Capture the cell that displays the provided text and extract its [X, Y] central coordinate. 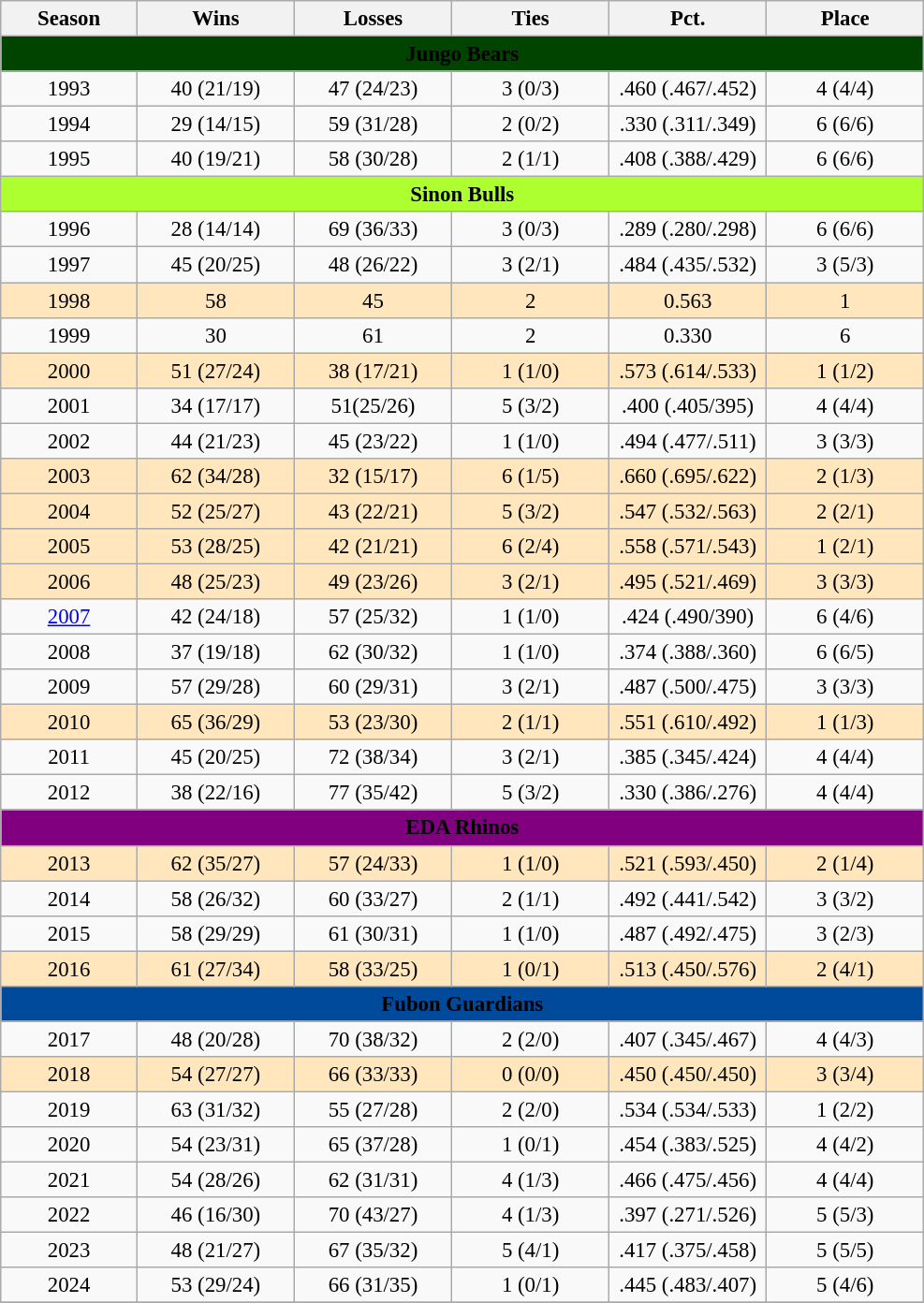
.454 (.383/.525) [688, 1145]
1996 [69, 229]
2021 [69, 1180]
59 (31/28) [373, 124]
.424 (.490/390) [688, 617]
45 (23/22) [373, 441]
52 (25/27) [215, 511]
48 (25/23) [215, 581]
1 (2/1) [845, 547]
.330 (.386/.276) [688, 793]
2005 [69, 547]
.573 (.614/.533) [688, 371]
3 (3/2) [845, 899]
48 (21/27) [215, 1251]
Fubon Guardians [462, 1004]
.558 (.571/.543) [688, 547]
58 (30/28) [373, 159]
1998 [69, 300]
.492 (.441/.542) [688, 899]
5 (5/3) [845, 1215]
.494 (.477/.511) [688, 441]
6 (6/5) [845, 652]
2017 [69, 1039]
Ties [531, 19]
.495 (.521/.469) [688, 581]
2 (2/1) [845, 511]
37 (19/18) [215, 652]
46 (16/30) [215, 1215]
Jungo Bears [462, 54]
3 (5/3) [845, 265]
.330 (.311/.349) [688, 124]
3 (3/4) [845, 1075]
.397 (.271/.526) [688, 1215]
2000 [69, 371]
2012 [69, 793]
6 (4/6) [845, 617]
3 (2/3) [845, 933]
70 (38/32) [373, 1039]
57 (29/28) [215, 687]
61 [373, 335]
45 [373, 300]
54 (27/27) [215, 1075]
1 (1/2) [845, 371]
69 (36/33) [373, 229]
2007 [69, 617]
62 (30/32) [373, 652]
48 (20/28) [215, 1039]
40 (19/21) [215, 159]
.407 (.345/.467) [688, 1039]
58 (26/32) [215, 899]
2009 [69, 687]
51 (27/24) [215, 371]
54 (23/31) [215, 1145]
2 (0/2) [531, 124]
53 (29/24) [215, 1285]
.521 (.593/.450) [688, 863]
2023 [69, 1251]
5 (4/1) [531, 1251]
66 (33/33) [373, 1075]
29 (14/15) [215, 124]
EDA Rhinos [462, 828]
66 (31/35) [373, 1285]
2006 [69, 581]
4 (4/2) [845, 1145]
Wins [215, 19]
60 (29/31) [373, 687]
2010 [69, 723]
.400 (.405/395) [688, 405]
43 (22/21) [373, 511]
1 (1/3) [845, 723]
.374 (.388/.360) [688, 652]
0.330 [688, 335]
.466 (.475/.456) [688, 1180]
2013 [69, 863]
54 (28/26) [215, 1180]
1995 [69, 159]
47 (24/23) [373, 89]
57 (24/33) [373, 863]
67 (35/32) [373, 1251]
2 (4/1) [845, 969]
53 (23/30) [373, 723]
65 (36/29) [215, 723]
Sinon Bulls [462, 195]
2001 [69, 405]
1997 [69, 265]
2015 [69, 933]
77 (35/42) [373, 793]
72 (38/34) [373, 757]
2019 [69, 1109]
61 (30/31) [373, 933]
57 (25/32) [373, 617]
Season [69, 19]
2003 [69, 476]
65 (37/28) [373, 1145]
48 (26/22) [373, 265]
62 (34/28) [215, 476]
.408 (.388/.429) [688, 159]
34 (17/17) [215, 405]
1993 [69, 89]
.551 (.610/.492) [688, 723]
1 [845, 300]
32 (15/17) [373, 476]
51(25/26) [373, 405]
2 (1/4) [845, 863]
61 (27/34) [215, 969]
Place [845, 19]
Pct. [688, 19]
55 (27/28) [373, 1109]
44 (21/23) [215, 441]
28 (14/14) [215, 229]
38 (22/16) [215, 793]
30 [215, 335]
.534 (.534/.533) [688, 1109]
.660 (.695/.622) [688, 476]
49 (23/26) [373, 581]
2016 [69, 969]
40 (21/19) [215, 89]
5 (5/5) [845, 1251]
2024 [69, 1285]
2 (1/3) [845, 476]
6 (1/5) [531, 476]
63 (31/32) [215, 1109]
0 (0/0) [531, 1075]
2014 [69, 899]
1994 [69, 124]
62 (31/31) [373, 1180]
58 (29/29) [215, 933]
42 (24/18) [215, 617]
Losses [373, 19]
1 (2/2) [845, 1109]
0.563 [688, 300]
2022 [69, 1215]
.487 (.500/.475) [688, 687]
6 (2/4) [531, 547]
58 (33/25) [373, 969]
42 (21/21) [373, 547]
70 (43/27) [373, 1215]
1999 [69, 335]
6 [845, 335]
58 [215, 300]
.547 (.532/.563) [688, 511]
60 (33/27) [373, 899]
2008 [69, 652]
2020 [69, 1145]
5 (4/6) [845, 1285]
.460 (.467/.452) [688, 89]
.385 (.345/.424) [688, 757]
.289 (.280/.298) [688, 229]
.484 (.435/.532) [688, 265]
.487 (.492/.475) [688, 933]
38 (17/21) [373, 371]
62 (35/27) [215, 863]
53 (28/25) [215, 547]
.445 (.483/.407) [688, 1285]
.450 (.450/.450) [688, 1075]
4 (4/3) [845, 1039]
.513 (.450/.576) [688, 969]
2002 [69, 441]
2004 [69, 511]
.417 (.375/.458) [688, 1251]
2018 [69, 1075]
2011 [69, 757]
